Scan for the cell matching the given text and deliver its [x, y] coordinate at center. 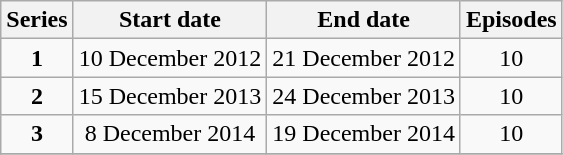
Episodes [511, 20]
End date [364, 20]
3 [37, 134]
15 December 2013 [170, 96]
10 December 2012 [170, 58]
Series [37, 20]
1 [37, 58]
Start date [170, 20]
24 December 2013 [364, 96]
21 December 2012 [364, 58]
19 December 2014 [364, 134]
8 December 2014 [170, 134]
2 [37, 96]
